Extract the (X, Y) coordinate from the center of the cell holding the provided text.  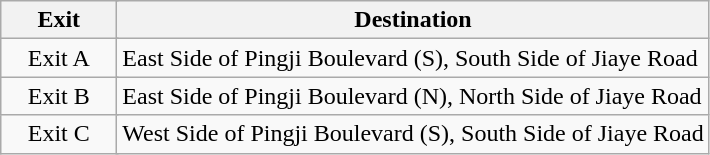
Exit C (59, 134)
Destination (413, 20)
East Side of Pingji Boulevard (S), South Side of Jiaye Road (413, 58)
West Side of Pingji Boulevard (S), South Side of Jiaye Road (413, 134)
East Side of Pingji Boulevard (N), North Side of Jiaye Road (413, 96)
Exit A (59, 58)
Exit (59, 20)
Exit B (59, 96)
